Capture the cell that displays the provided text and extract its (X, Y) central coordinate. 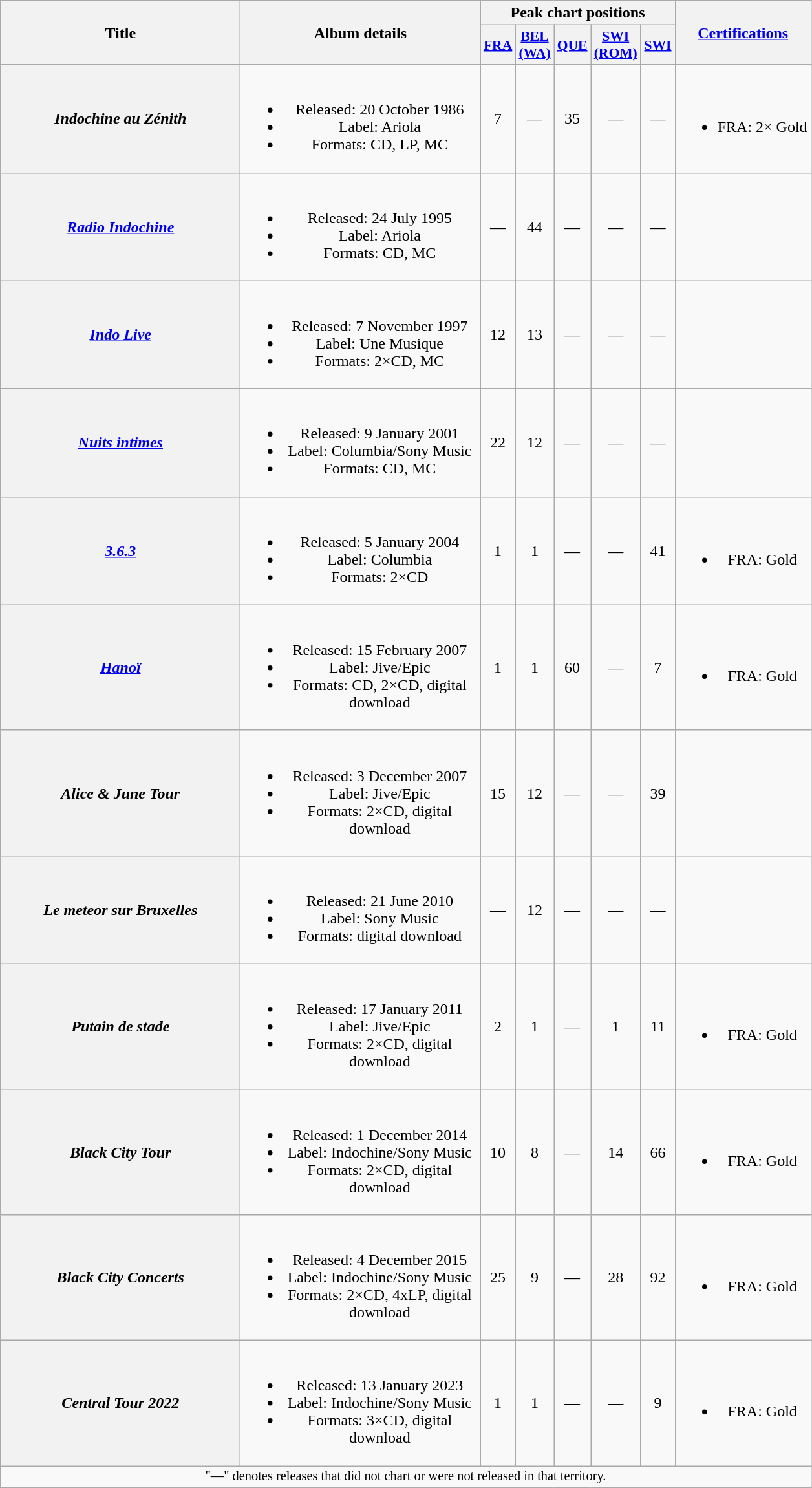
Title (120, 32)
28 (615, 1278)
25 (498, 1278)
11 (658, 1026)
39 (658, 793)
35 (573, 119)
"—" denotes releases that did not chart or were not released in that territory. (406, 1477)
Nuits intimes (120, 442)
Hanoï (120, 667)
Putain de stade (120, 1026)
Released: 20 October 1986Label: AriolaFormats: CD, LP, MC (361, 119)
Certifications (743, 32)
Central Tour 2022 (120, 1403)
Alice & June Tour (120, 793)
14 (615, 1152)
8 (534, 1152)
15 (498, 793)
FRA (498, 45)
66 (658, 1152)
QUE (573, 45)
BEL (WA) (534, 45)
Black City Concerts (120, 1278)
10 (498, 1152)
SWI (658, 45)
Le meteor sur Bruxelles (120, 909)
Released: 13 January 2023Label: Indochine/Sony MusicFormats: 3×CD, digital download (361, 1403)
Released: 15 February 2007Label: Jive/EpicFormats: CD, 2×CD, digital download (361, 667)
Peak chart positions (578, 13)
41 (658, 551)
22 (498, 442)
Released: 24 July 1995Label: AriolaFormats: CD, MC (361, 226)
Album details (361, 32)
Released: 1 December 2014Label: Indochine/Sony MusicFormats: 2×CD, digital download (361, 1152)
Black City Tour (120, 1152)
3.6.3 (120, 551)
44 (534, 226)
Released: 3 December 2007Label: Jive/EpicFormats: 2×CD, digital download (361, 793)
13 (534, 335)
Released: 9 January 2001Label: Columbia/Sony MusicFormats: CD, MC (361, 442)
Indochine au Zénith (120, 119)
Released: 17 January 2011Label: Jive/EpicFormats: 2×CD, digital download (361, 1026)
Released: 4 December 2015Label: Indochine/Sony MusicFormats: 2×CD, 4xLP, digital download (361, 1278)
FRA: 2× Gold (743, 119)
Radio Indochine (120, 226)
92 (658, 1278)
Released: 7 November 1997Label: Une MusiqueFormats: 2×CD, MC (361, 335)
Indo Live (120, 335)
Released: 21 June 2010Label: Sony MusicFormats: digital download (361, 909)
60 (573, 667)
2 (498, 1026)
Released: 5 January 2004Label: ColumbiaFormats: 2×CD (361, 551)
SWI(ROM) (615, 45)
